Scan for the cell matching the given text and deliver its (x, y) coordinate at center. 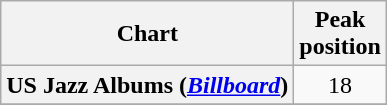
US Jazz Albums (Billboard) (148, 85)
18 (340, 85)
Peakposition (340, 34)
Chart (148, 34)
